Find where the given text appears and provide that cell's center as [X, Y] coordinate. 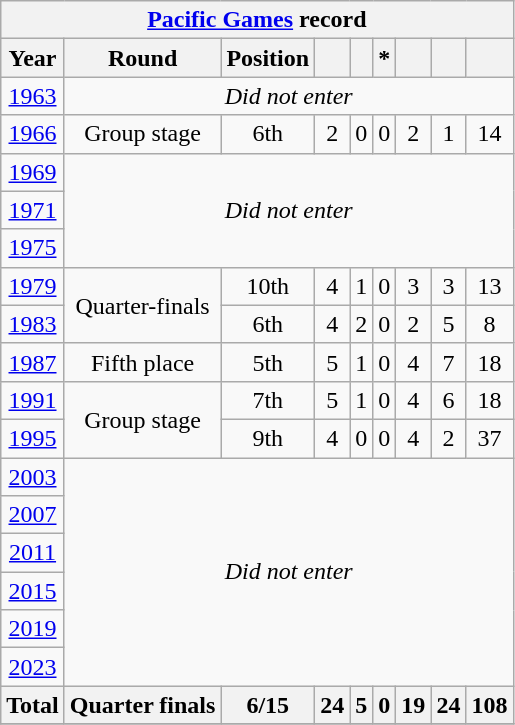
13 [490, 286]
Quarter-finals [142, 305]
14 [490, 134]
2003 [33, 477]
37 [490, 438]
2023 [33, 667]
1971 [33, 210]
Total [33, 705]
7 [448, 362]
10th [268, 286]
2019 [33, 629]
1975 [33, 248]
Fifth place [142, 362]
Round [142, 58]
2007 [33, 515]
Quarter finals [142, 705]
1995 [33, 438]
* [384, 58]
5th [268, 362]
108 [490, 705]
19 [414, 705]
1969 [33, 172]
1991 [33, 400]
8 [490, 324]
Position [268, 58]
1966 [33, 134]
1979 [33, 286]
2011 [33, 553]
1983 [33, 324]
Year [33, 58]
9th [268, 438]
2015 [33, 591]
6/15 [268, 705]
7th [268, 400]
1963 [33, 96]
Pacific Games record [257, 20]
6 [448, 400]
1987 [33, 362]
